Find where the given text appears and provide that cell's center as [x, y] coordinate. 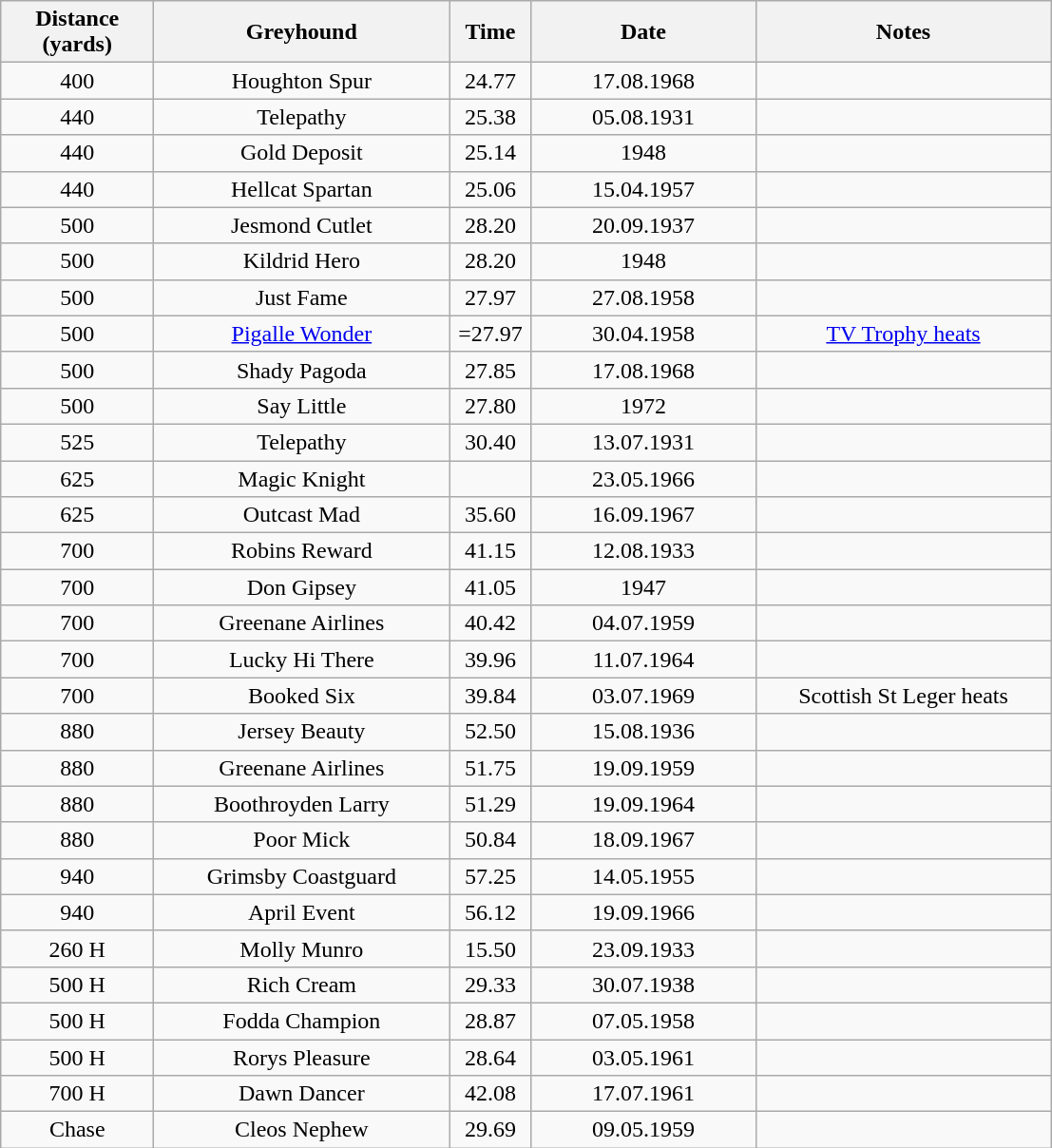
Grimsby Coastguard [302, 876]
Notes [903, 32]
09.05.1959 [643, 1130]
Chase [78, 1130]
Rich Cream [302, 985]
29.69 [490, 1130]
19.09.1959 [643, 768]
12.08.1933 [643, 551]
28.64 [490, 1058]
Poor Mick [302, 840]
04.07.1959 [643, 623]
Hellcat Spartan [302, 189]
525 [78, 442]
23.09.1933 [643, 948]
24.77 [490, 81]
=27.97 [490, 334]
30.07.1938 [643, 985]
1947 [643, 587]
51.75 [490, 768]
Say Little [302, 406]
Boothroyden Larry [302, 804]
Distance (yards) [78, 32]
23.05.1966 [643, 478]
Gold Deposit [302, 153]
35.60 [490, 515]
Rorys Pleasure [302, 1058]
52.50 [490, 732]
Scottish St Leger heats [903, 696]
18.09.1967 [643, 840]
30.40 [490, 442]
Dawn Dancer [302, 1094]
56.12 [490, 912]
07.05.1958 [643, 1021]
TV Trophy heats [903, 334]
30.04.1958 [643, 334]
Jersey Beauty [302, 732]
40.42 [490, 623]
Fodda Champion [302, 1021]
50.84 [490, 840]
51.29 [490, 804]
39.96 [490, 660]
19.09.1966 [643, 912]
03.07.1969 [643, 696]
05.08.1931 [643, 117]
April Event [302, 912]
15.50 [490, 948]
03.05.1961 [643, 1058]
Don Gipsey [302, 587]
Molly Munro [302, 948]
25.14 [490, 153]
Kildrid Hero [302, 261]
19.09.1964 [643, 804]
700 H [78, 1094]
Shady Pagoda [302, 370]
25.06 [490, 189]
Lucky Hi There [302, 660]
57.25 [490, 876]
11.07.1964 [643, 660]
16.09.1967 [643, 515]
15.08.1936 [643, 732]
42.08 [490, 1094]
260 H [78, 948]
41.05 [490, 587]
39.84 [490, 696]
Magic Knight [302, 478]
29.33 [490, 985]
Just Fame [302, 297]
Jesmond Cutlet [302, 225]
Pigalle Wonder [302, 334]
27.08.1958 [643, 297]
13.07.1931 [643, 442]
Outcast Mad [302, 515]
400 [78, 81]
Booked Six [302, 696]
27.85 [490, 370]
27.80 [490, 406]
41.15 [490, 551]
Time [490, 32]
Houghton Spur [302, 81]
15.04.1957 [643, 189]
28.87 [490, 1021]
25.38 [490, 117]
17.07.1961 [643, 1094]
Date [643, 32]
14.05.1955 [643, 876]
20.09.1937 [643, 225]
1972 [643, 406]
Robins Reward [302, 551]
Greyhound [302, 32]
27.97 [490, 297]
Cleos Nephew [302, 1130]
